Capture the cell that displays the provided text and extract its (X, Y) central coordinate. 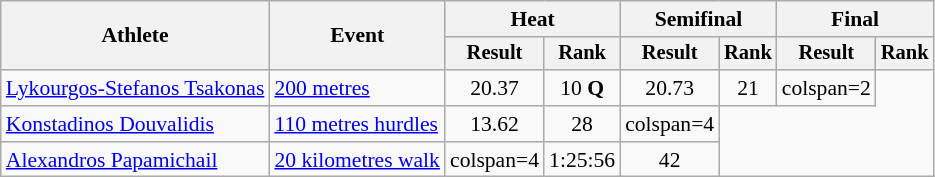
21 (748, 88)
Final (856, 19)
Semifinal (698, 19)
Konstadinos Douvalidis (136, 124)
Heat (532, 19)
110 metres hurdles (357, 124)
13.62 (494, 124)
colspan=2 (826, 88)
Lykourgos-Stefanos Tsakonas (136, 88)
Event (357, 36)
10 Q (582, 88)
20.73 (670, 88)
20.37 (494, 88)
colspan=4 (670, 124)
28 (582, 124)
Athlete (136, 36)
200 metres (357, 88)
